Locate the cell with the specified text and output its [x, y] center coordinate. 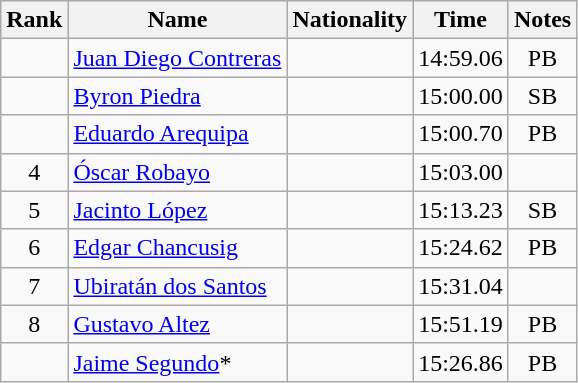
15:24.62 [461, 248]
15:31.04 [461, 286]
Notes [542, 20]
Ubiratán dos Santos [178, 286]
15:26.86 [461, 362]
Eduardo Arequipa [178, 134]
Edgar Chancusig [178, 248]
6 [34, 248]
Gustavo Altez [178, 324]
Jaime Segundo* [178, 362]
Time [461, 20]
15:00.70 [461, 134]
Jacinto López [178, 210]
Byron Piedra [178, 96]
5 [34, 210]
15:03.00 [461, 172]
Nationality [350, 20]
Rank [34, 20]
Juan Diego Contreras [178, 58]
Óscar Robayo [178, 172]
15:13.23 [461, 210]
14:59.06 [461, 58]
4 [34, 172]
15:51.19 [461, 324]
15:00.00 [461, 96]
Name [178, 20]
7 [34, 286]
8 [34, 324]
